Return the (x, y) coordinate for the center point of the cell that contains the specified text.  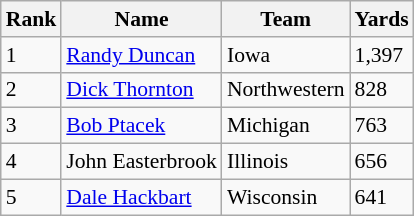
5 (32, 197)
John Easterbrook (142, 162)
Rank (32, 19)
Wisconsin (286, 197)
656 (382, 162)
Dale Hackbart (142, 197)
1 (32, 55)
Randy Duncan (142, 55)
Bob Ptacek (142, 126)
763 (382, 126)
828 (382, 90)
Yards (382, 19)
3 (32, 126)
Iowa (286, 55)
Team (286, 19)
Dick Thornton (142, 90)
Illinois (286, 162)
Name (142, 19)
Michigan (286, 126)
1,397 (382, 55)
641 (382, 197)
2 (32, 90)
Northwestern (286, 90)
4 (32, 162)
